Return (X, Y) of the center of cell containing provided text 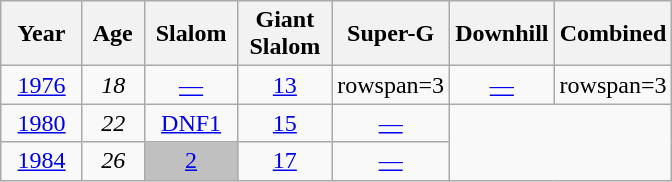
15 (285, 123)
13 (285, 85)
Combined (613, 34)
1984 (42, 161)
Downhill (502, 34)
2 (191, 161)
1976 (42, 85)
26 (113, 161)
17 (285, 161)
Slalom (191, 34)
Giant Slalom (285, 34)
Year (42, 34)
18 (113, 85)
Super-G (391, 34)
DNF1 (191, 123)
1980 (42, 123)
Age (113, 34)
22 (113, 123)
